Scan for the cell matching the given text and deliver its (x, y) coordinate at center. 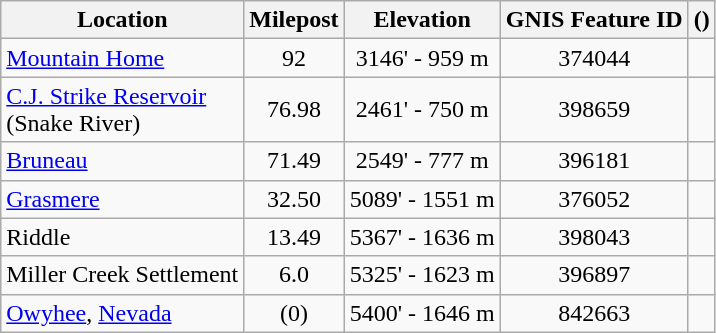
GNIS Feature ID (594, 20)
92 (294, 58)
2461' - 750 m (422, 110)
13.49 (294, 237)
5325' - 1623 m (422, 275)
396181 (594, 161)
() (702, 20)
398043 (594, 237)
Location (122, 20)
Miller Creek Settlement (122, 275)
5367' - 1636 m (422, 237)
Bruneau (122, 161)
32.50 (294, 199)
396897 (594, 275)
Milepost (294, 20)
Riddle (122, 237)
5089' - 1551 m (422, 199)
Owyhee, Nevada (122, 313)
76.98 (294, 110)
3146' - 959 m (422, 58)
Grasmere (122, 199)
374044 (594, 58)
842663 (594, 313)
6.0 (294, 275)
C.J. Strike Reservoir(Snake River) (122, 110)
Elevation (422, 20)
2549' - 777 m (422, 161)
5400' - 1646 m (422, 313)
398659 (594, 110)
71.49 (294, 161)
Mountain Home (122, 58)
376052 (594, 199)
(0) (294, 313)
